Find where the given text appears and provide that cell's center as [x, y] coordinate. 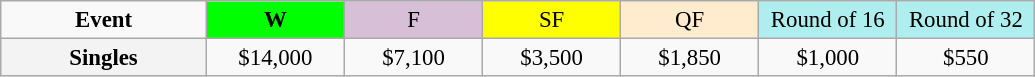
$14,000 [275, 58]
F [413, 20]
SF [552, 20]
Singles [104, 58]
$1,850 [690, 58]
$1,000 [828, 58]
Round of 16 [828, 20]
Event [104, 20]
$3,500 [552, 58]
Round of 32 [966, 20]
$550 [966, 58]
W [275, 20]
$7,100 [413, 58]
QF [690, 20]
